Extract the (x, y) coordinate from the center of the cell holding the provided text.  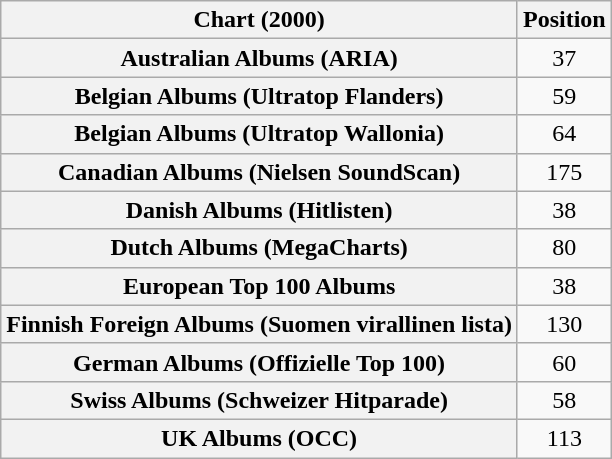
Canadian Albums (Nielsen SoundScan) (260, 172)
Position (564, 20)
Australian Albums (ARIA) (260, 58)
Belgian Albums (Ultratop Flanders) (260, 96)
Danish Albums (Hitlisten) (260, 210)
59 (564, 96)
175 (564, 172)
130 (564, 324)
37 (564, 58)
UK Albums (OCC) (260, 438)
80 (564, 248)
Dutch Albums (MegaCharts) (260, 248)
60 (564, 362)
European Top 100 Albums (260, 286)
German Albums (Offizielle Top 100) (260, 362)
Swiss Albums (Schweizer Hitparade) (260, 400)
113 (564, 438)
Belgian Albums (Ultratop Wallonia) (260, 134)
Finnish Foreign Albums (Suomen virallinen lista) (260, 324)
58 (564, 400)
Chart (2000) (260, 20)
64 (564, 134)
